Scan for the cell matching the given text and deliver its [x, y] coordinate at center. 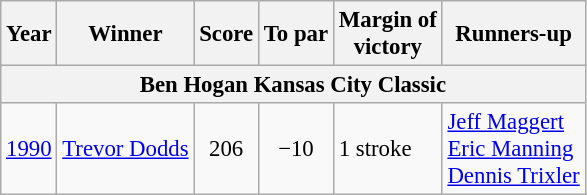
Winner [126, 34]
Jeff Maggert Eric Manning Dennis Trixler [514, 149]
Runners-up [514, 34]
Score [226, 34]
Trevor Dodds [126, 149]
Margin ofvictory [388, 34]
206 [226, 149]
1 stroke [388, 149]
Ben Hogan Kansas City Classic [293, 85]
1990 [29, 149]
Year [29, 34]
−10 [296, 149]
To par [296, 34]
